Return the (X, Y) coordinate for the center point of the cell that contains the specified text.  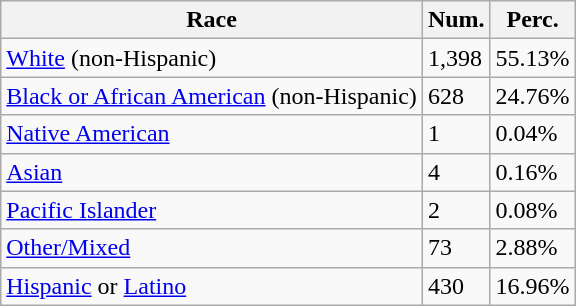
Perc. (532, 20)
16.96% (532, 286)
Asian (212, 172)
0.16% (532, 172)
55.13% (532, 58)
2 (456, 210)
0.08% (532, 210)
Black or African American (non-Hispanic) (212, 96)
Native American (212, 134)
24.76% (532, 96)
4 (456, 172)
Hispanic or Latino (212, 286)
Num. (456, 20)
White (non-Hispanic) (212, 58)
1 (456, 134)
Race (212, 20)
Other/Mixed (212, 248)
73 (456, 248)
1,398 (456, 58)
430 (456, 286)
Pacific Islander (212, 210)
0.04% (532, 134)
2.88% (532, 248)
628 (456, 96)
